For the text-containing cell, return its midpoint in (x, y) coordinate format. 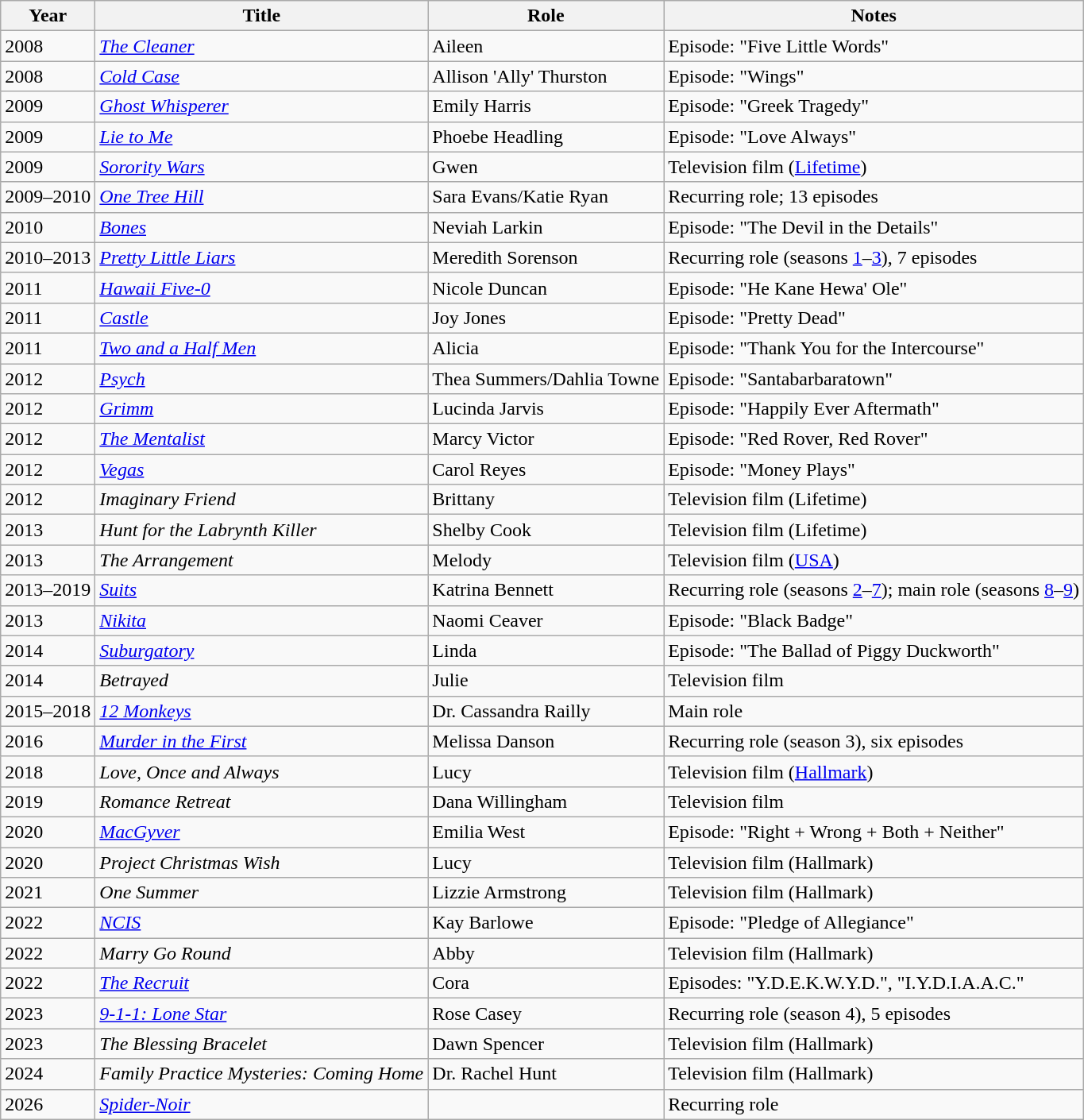
12 Monkeys (262, 711)
Main role (874, 711)
The Cleaner (262, 46)
Allison 'Ally' Thurston (546, 76)
Murder in the First (262, 741)
Naomi Ceaver (546, 620)
Gwen (546, 167)
Katrina Bennett (546, 590)
Episode: "Pledge of Allegiance" (874, 923)
Role (546, 16)
Alicia (546, 348)
2024 (48, 1074)
Aileen (546, 46)
Abby (546, 953)
2009–2010 (48, 197)
Julie (546, 681)
Dawn Spencer (546, 1044)
Episode: "Greek Tragedy" (874, 106)
One Tree Hill (262, 197)
Episode: "Pretty Dead" (874, 318)
2016 (48, 741)
Brittany (546, 500)
Recurring role (seasons 2–7); main role (seasons 8–9) (874, 590)
Recurring role (season 3), six episodes (874, 741)
Cold Case (262, 76)
Nicole Duncan (546, 288)
Family Practice Mysteries: Coming Home (262, 1074)
The Recruit (262, 983)
Year (48, 16)
Suburgatory (262, 651)
Shelby Cook (546, 530)
Kay Barlowe (546, 923)
2021 (48, 893)
2026 (48, 1104)
The Mentalist (262, 439)
Episode: "Black Badge" (874, 620)
Thea Summers/Dahlia Towne (546, 379)
Episode: "Happily Ever Aftermath" (874, 409)
2010–2013 (48, 257)
Episode: "Santabarbaratown" (874, 379)
Emilia West (546, 832)
Marcy Victor (546, 439)
Sorority Wars (262, 167)
Castle (262, 318)
Meredith Sorenson (546, 257)
2010 (48, 227)
Lie to Me (262, 137)
Dr. Cassandra Railly (546, 711)
Spider-Noir (262, 1104)
Imaginary Friend (262, 500)
Romance Retreat (262, 801)
Melissa Danson (546, 741)
Carol Reyes (546, 469)
2015–2018 (48, 711)
Betrayed (262, 681)
Episode: "Money Plays" (874, 469)
Rose Casey (546, 1014)
Recurring role (874, 1104)
Television film (USA) (874, 560)
Recurring role (season 4), 5 episodes (874, 1014)
Notes (874, 16)
Episode: "The Ballad of Piggy Duckworth" (874, 651)
Dr. Rachel Hunt (546, 1074)
Episode: "He Kane Hewa' Ole" (874, 288)
Grimm (262, 409)
Recurring role (seasons 1–3), 7 episodes (874, 257)
Emily Harris (546, 106)
Ghost Whisperer (262, 106)
Two and a Half Men (262, 348)
Melody (546, 560)
Episode: "Thank You for the Intercourse" (874, 348)
Title (262, 16)
Lizzie Armstrong (546, 893)
Dana Willingham (546, 801)
Episode: "The Devil in the Details" (874, 227)
NCIS (262, 923)
Episodes: "Y.D.E.K.W.Y.D.", "I.Y.D.I.A.A.C." (874, 983)
Pretty Little Liars (262, 257)
Sara Evans/Katie Ryan (546, 197)
Linda (546, 651)
Lucinda Jarvis (546, 409)
Cora (546, 983)
2018 (48, 771)
Joy Jones (546, 318)
The Arrangement (262, 560)
Hawaii Five-0 (262, 288)
Episode: "Right + Wrong + Both + Neither" (874, 832)
Episode: "Red Rover, Red Rover" (874, 439)
Marry Go Round (262, 953)
Suits (262, 590)
MacGyver (262, 832)
Hunt for the Labrynth Killer (262, 530)
Episode: "Five Little Words" (874, 46)
One Summer (262, 893)
Nikita (262, 620)
2019 (48, 801)
The Blessing Bracelet (262, 1044)
Episode: "Love Always" (874, 137)
2013–2019 (48, 590)
Phoebe Headling (546, 137)
Bones (262, 227)
Vegas (262, 469)
9-1-1: Lone Star (262, 1014)
Project Christmas Wish (262, 862)
Recurring role; 13 episodes (874, 197)
Love, Once and Always (262, 771)
Neviah Larkin (546, 227)
Episode: "Wings" (874, 76)
Psych (262, 379)
